Return the [x, y] coordinate for the center point of the cell that contains the specified text.  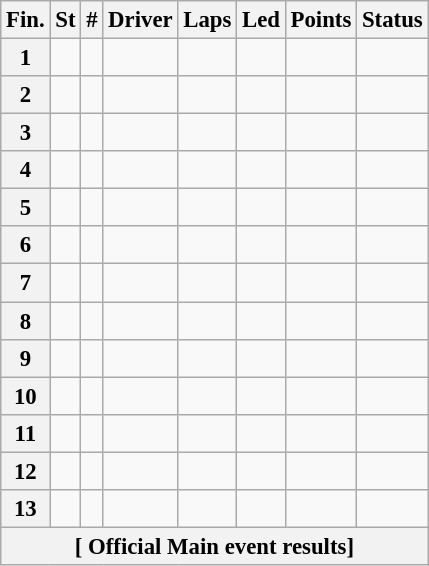
9 [26, 358]
Driver [140, 20]
5 [26, 208]
Status [392, 20]
St [66, 20]
# [92, 20]
1 [26, 58]
Led [262, 20]
6 [26, 245]
3 [26, 133]
Fin. [26, 20]
[ Official Main event results] [214, 546]
12 [26, 471]
4 [26, 170]
8 [26, 321]
13 [26, 509]
11 [26, 433]
10 [26, 396]
Laps [208, 20]
7 [26, 283]
2 [26, 95]
Points [320, 20]
